Scan for the cell matching the given text and deliver its [X, Y] coordinate at center. 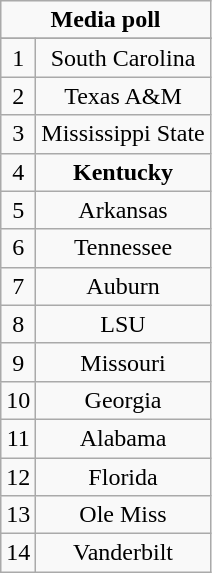
5 [18, 210]
Mississippi State [123, 134]
Media poll [106, 20]
Tennessee [123, 248]
1 [18, 58]
2 [18, 96]
Florida [123, 477]
South Carolina [123, 58]
8 [18, 324]
Arkansas [123, 210]
6 [18, 248]
10 [18, 400]
14 [18, 553]
Ole Miss [123, 515]
3 [18, 134]
LSU [123, 324]
Alabama [123, 438]
Georgia [123, 400]
11 [18, 438]
Auburn [123, 286]
4 [18, 172]
13 [18, 515]
Kentucky [123, 172]
7 [18, 286]
9 [18, 362]
Texas A&M [123, 96]
Vanderbilt [123, 553]
12 [18, 477]
Missouri [123, 362]
